Identify which cell holds the provided text, then report its [x, y] central coordinate. 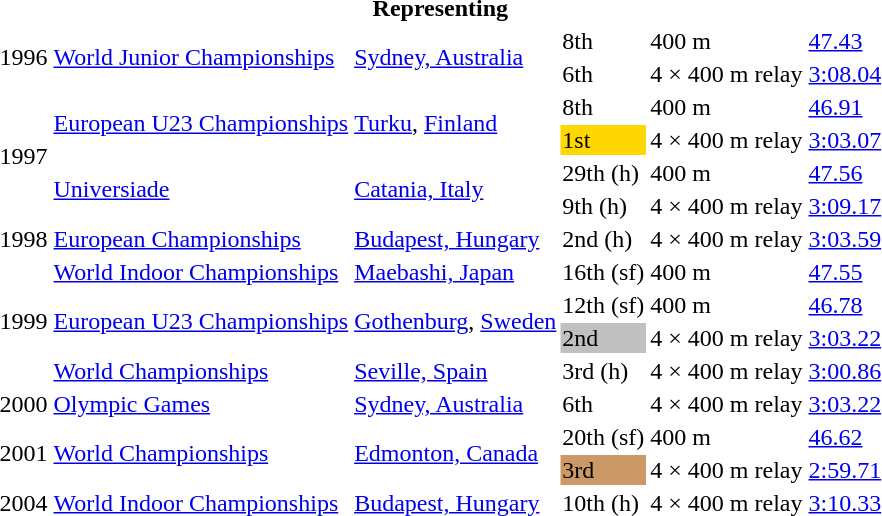
2nd [604, 338]
20th (sf) [604, 437]
16th (sf) [604, 272]
Olympic Games [201, 404]
29th (h) [604, 173]
World Junior Championships [201, 58]
Budapest, Hungary [456, 239]
Edmonton, Canada [456, 454]
Gothenburg, Sweden [456, 322]
Turku, Finland [456, 124]
2nd (h) [604, 239]
Seville, Spain [456, 371]
European Championships [201, 239]
12th (sf) [604, 305]
3rd (h) [604, 371]
Maebashi, Japan [456, 272]
3rd [604, 470]
World Indoor Championships [201, 272]
Universiade [201, 190]
9th (h) [604, 206]
1st [604, 140]
Catania, Italy [456, 190]
